Return (x, y) of the center of cell containing provided text 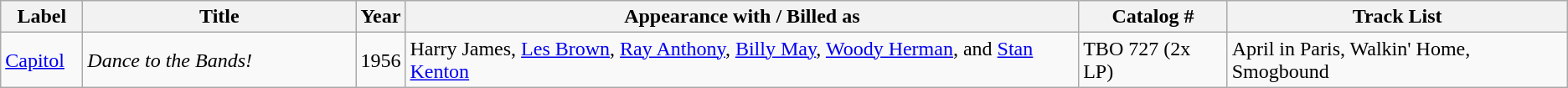
Label (42, 17)
Track List (1397, 17)
Dance to the Bands! (219, 60)
Year (380, 17)
TBO 727 (2x LP) (1153, 60)
April in Paris, Walkin' Home, Smogbound (1397, 60)
Catalog # (1153, 17)
Title (219, 17)
Harry James, Les Brown, Ray Anthony, Billy May, Woody Herman, and Stan Kenton (742, 60)
Appearance with / Billed as (742, 17)
1956 (380, 60)
Capitol (42, 60)
